For the text-containing cell, return its midpoint in (x, y) coordinate format. 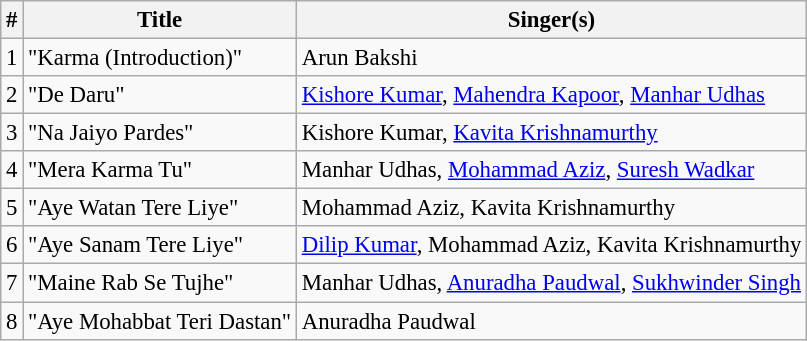
Singer(s) (551, 20)
Kishore Kumar, Kavita Krishnamurthy (551, 133)
5 (12, 208)
"Mera Karma Tu" (160, 170)
6 (12, 245)
3 (12, 133)
"Aye Mohabbat Teri Dastan" (160, 321)
2 (12, 95)
"Karma (Introduction)" (160, 58)
Manhar Udhas, Mohammad Aziz, Suresh Wadkar (551, 170)
"Na Jaiyo Pardes" (160, 133)
4 (12, 170)
# (12, 20)
"De Daru" (160, 95)
Mohammad Aziz, Kavita Krishnamurthy (551, 208)
"Aye Sanam Tere Liye" (160, 245)
1 (12, 58)
Anuradha Paudwal (551, 321)
"Aye Watan Tere Liye" (160, 208)
Manhar Udhas, Anuradha Paudwal, Sukhwinder Singh (551, 283)
"Maine Rab Se Tujhe" (160, 283)
Dilip Kumar, Mohammad Aziz, Kavita Krishnamurthy (551, 245)
Kishore Kumar, Mahendra Kapoor, Manhar Udhas (551, 95)
Arun Bakshi (551, 58)
Title (160, 20)
8 (12, 321)
7 (12, 283)
